Identify which cell holds the provided text, then report its [x, y] central coordinate. 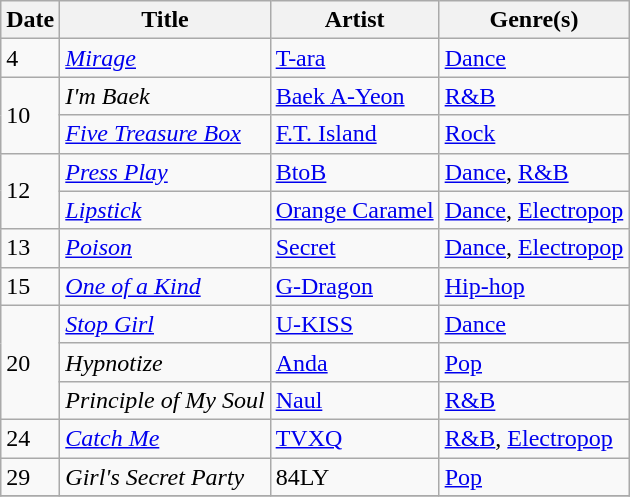
Anda [354, 362]
Lipstick [165, 210]
Poison [165, 248]
One of a Kind [165, 286]
Girl's Secret Party [165, 477]
Hip-hop [534, 286]
Catch Me [165, 438]
Genre(s) [534, 20]
13 [30, 248]
BtoB [354, 172]
4 [30, 58]
Baek A-Yeon [354, 96]
TVXQ [354, 438]
20 [30, 362]
Press Play [165, 172]
T-ara [354, 58]
G-Dragon [354, 286]
29 [30, 477]
Principle of My Soul [165, 400]
84LY [354, 477]
Five Treasure Box [165, 134]
R&B, Electropop [534, 438]
10 [30, 115]
Hypnotize [165, 362]
15 [30, 286]
Secret [354, 248]
Dance, R&B [534, 172]
I'm Baek [165, 96]
Naul [354, 400]
Title [165, 20]
U-KISS [354, 324]
12 [30, 191]
Rock [534, 134]
Stop Girl [165, 324]
Orange Caramel [354, 210]
Mirage [165, 58]
24 [30, 438]
Artist [354, 20]
F.T. Island [354, 134]
Date [30, 20]
